Scan for the cell matching the given text and deliver its [X, Y] coordinate at center. 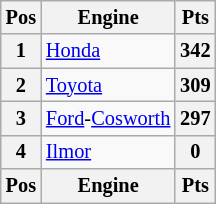
Honda [108, 51]
309 [195, 85]
Toyota [108, 85]
0 [195, 152]
2 [21, 85]
342 [195, 51]
297 [195, 118]
1 [21, 51]
Ilmor [108, 152]
Ford-Cosworth [108, 118]
4 [21, 152]
3 [21, 118]
